Return the (x, y) coordinate for the center point of the cell that contains the specified text.  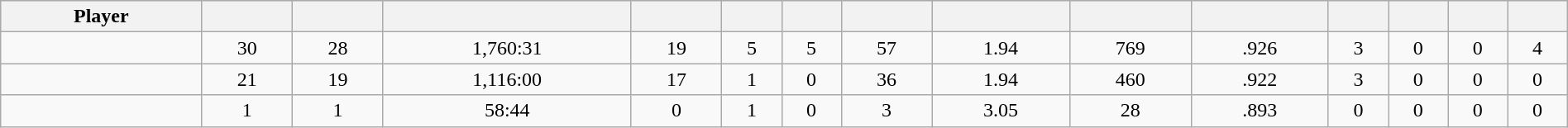
1,760:31 (507, 48)
58:44 (507, 111)
21 (247, 79)
.926 (1260, 48)
1,116:00 (507, 79)
4 (1537, 48)
.922 (1260, 79)
769 (1130, 48)
30 (247, 48)
57 (887, 48)
17 (676, 79)
Player (101, 17)
3.05 (1001, 111)
.893 (1260, 111)
460 (1130, 79)
36 (887, 79)
